Provide the (X, Y) coordinate of the cell's center where the given text is located.  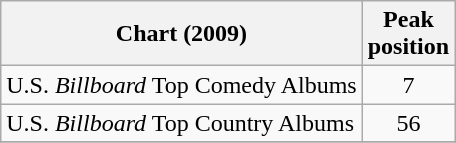
U.S. Billboard Top Country Albums (182, 123)
Chart (2009) (182, 34)
7 (408, 85)
56 (408, 123)
Peakposition (408, 34)
U.S. Billboard Top Comedy Albums (182, 85)
